Detect which cell encompasses the target text, then output its [X, Y] center coordinate. 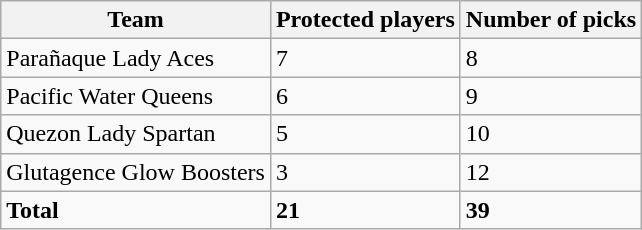
12 [550, 172]
Team [136, 20]
9 [550, 96]
Number of picks [550, 20]
5 [365, 134]
7 [365, 58]
3 [365, 172]
10 [550, 134]
Pacific Water Queens [136, 96]
Quezon Lady Spartan [136, 134]
8 [550, 58]
39 [550, 210]
Parañaque Lady Aces [136, 58]
Total [136, 210]
Glutagence Glow Boosters [136, 172]
21 [365, 210]
6 [365, 96]
Protected players [365, 20]
